Scan for the cell matching the given text and deliver its [x, y] coordinate at center. 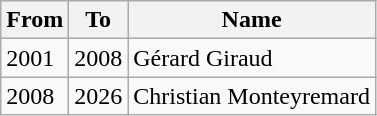
Gérard Giraud [252, 58]
Name [252, 20]
Christian Monteyremard [252, 96]
From [35, 20]
2001 [35, 58]
2026 [98, 96]
To [98, 20]
